Return the (x, y) coordinate for the center point of the cell that contains the specified text.  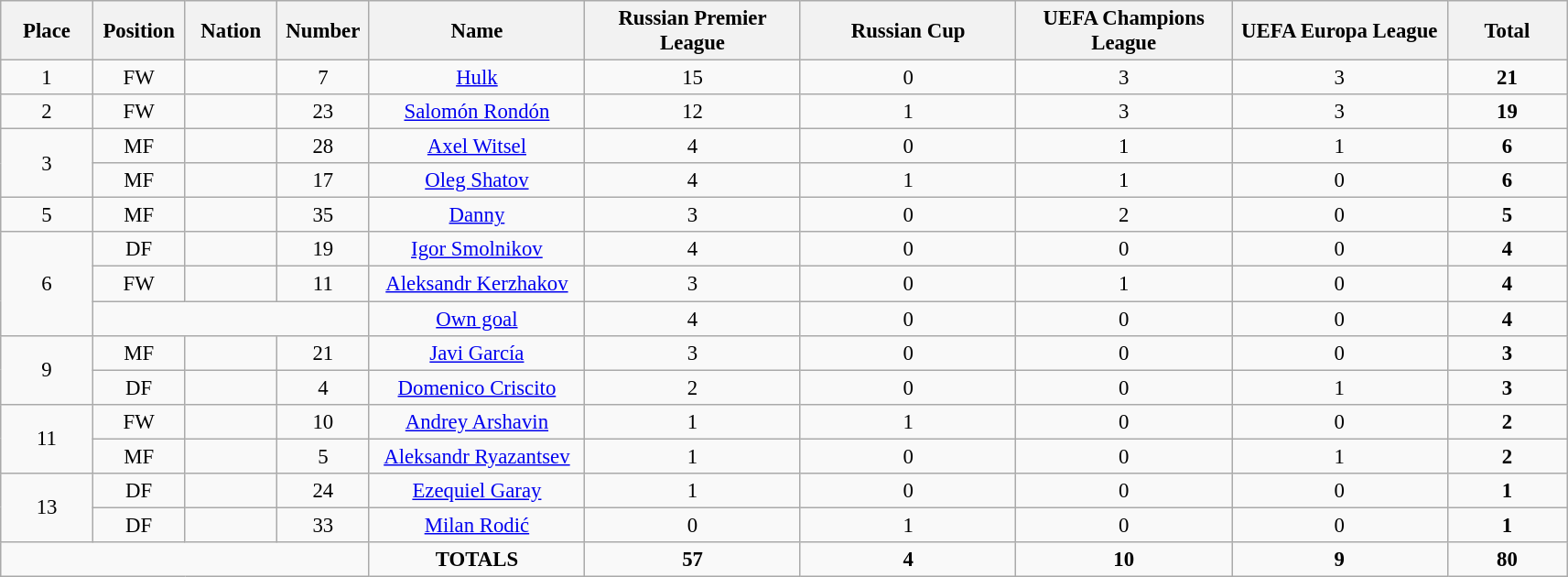
23 (324, 112)
Russian Cup (908, 31)
12 (693, 112)
Oleg Shatov (477, 180)
Place (48, 31)
Andrey Arshavin (477, 421)
Number (324, 31)
35 (324, 215)
Axel Witsel (477, 147)
Aleksandr Kerzhakov (477, 284)
UEFA Europa League (1340, 31)
Domenico Criscito (477, 387)
24 (324, 491)
UEFA Champions League (1124, 31)
Ezequiel Garay (477, 491)
17 (324, 180)
Igor Smolnikov (477, 250)
Russian Premier League (693, 31)
Javi García (477, 353)
Danny (477, 215)
57 (693, 560)
Salomón Rondón (477, 112)
13 (48, 507)
33 (324, 525)
80 (1507, 560)
Position (139, 31)
Hulk (477, 78)
Total (1507, 31)
TOTALS (477, 560)
Own goal (477, 319)
Aleksandr Ryazantsev (477, 456)
7 (324, 78)
28 (324, 147)
Milan Rodić (477, 525)
15 (693, 78)
Name (477, 31)
Nation (231, 31)
